Search for the cell housing the specified text and yield its [X, Y] center coordinate. 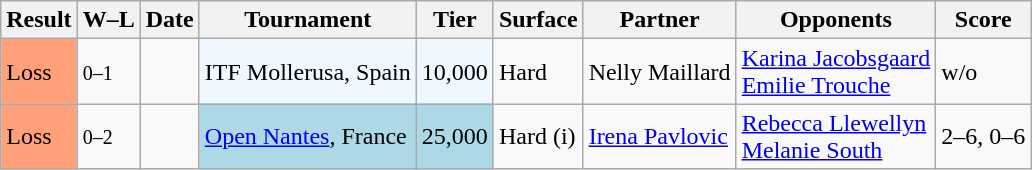
Open Nantes, France [308, 136]
Score [984, 20]
w/o [984, 72]
Tournament [308, 20]
Surface [538, 20]
Nelly Maillard [660, 72]
Karina Jacobsgaard Emilie Trouche [836, 72]
Irena Pavlovic [660, 136]
0–2 [108, 136]
0–1 [108, 72]
10,000 [454, 72]
25,000 [454, 136]
Partner [660, 20]
Date [170, 20]
2–6, 0–6 [984, 136]
Hard [538, 72]
Opponents [836, 20]
Hard (i) [538, 136]
Rebecca Llewellyn Melanie South [836, 136]
Result [39, 20]
ITF Mollerusa, Spain [308, 72]
W–L [108, 20]
Tier [454, 20]
